Capture the cell that displays the provided text and extract its (x, y) central coordinate. 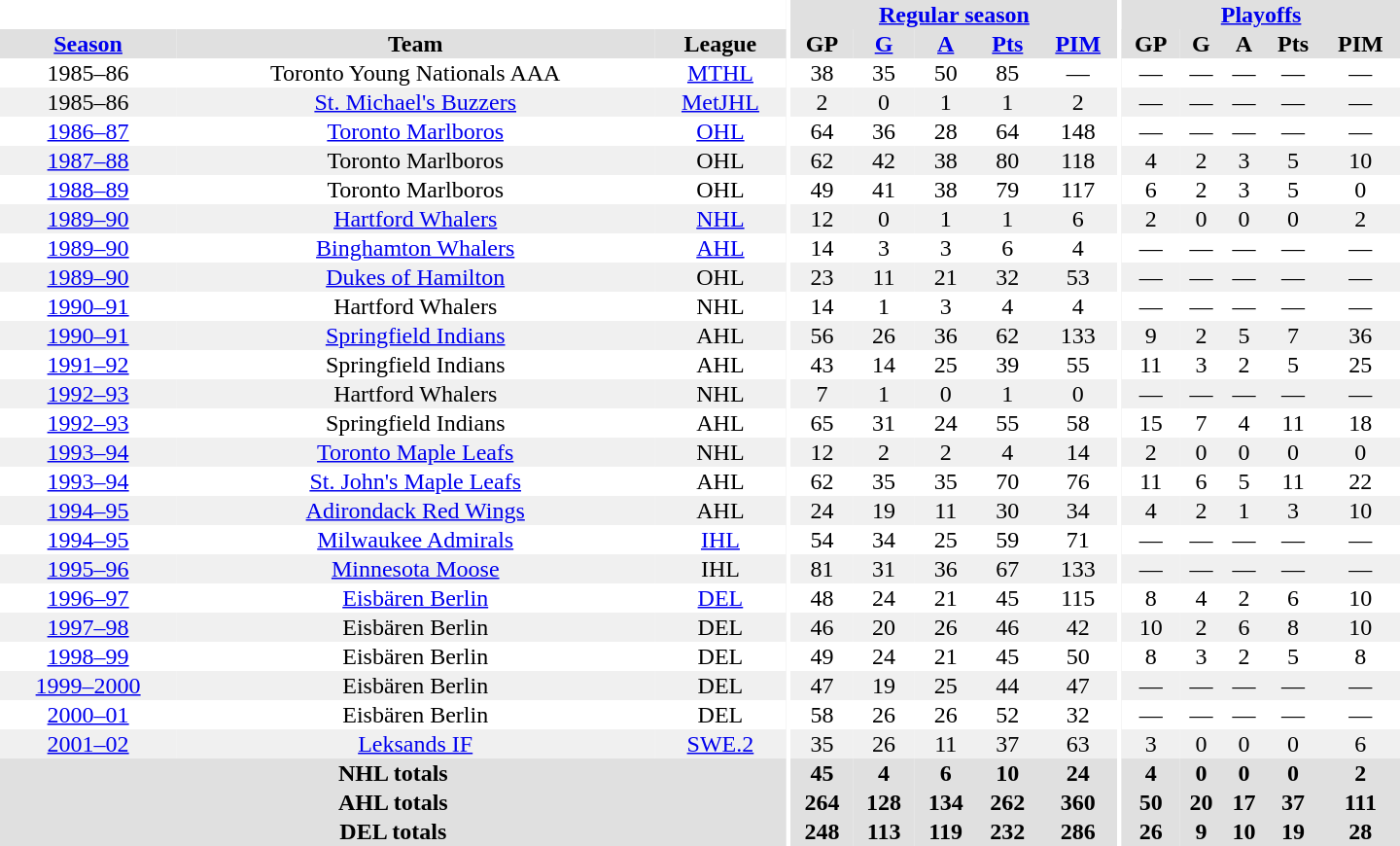
113 (884, 831)
148 (1077, 131)
MetJHL (719, 102)
85 (1008, 73)
MTHL (719, 73)
DEL totals (393, 831)
81 (822, 569)
115 (1077, 598)
22 (1361, 481)
1987–88 (87, 160)
71 (1077, 540)
Playoffs (1261, 15)
Leksands IF (415, 744)
2000–01 (87, 715)
76 (1077, 481)
1997–98 (87, 627)
128 (884, 802)
Milwaukee Admirals (415, 540)
48 (822, 598)
67 (1008, 569)
Adirondack Red Wings (415, 511)
Team (415, 44)
117 (1077, 190)
80 (1008, 160)
St. Michael's Buzzers (415, 102)
232 (1008, 831)
44 (1008, 686)
360 (1077, 802)
262 (1008, 802)
Toronto Young Nationals AAA (415, 73)
1988–89 (87, 190)
70 (1008, 481)
59 (1008, 540)
18 (1361, 423)
118 (1077, 160)
79 (1008, 190)
39 (1008, 365)
1998–99 (87, 656)
134 (946, 802)
54 (822, 540)
Minnesota Moose (415, 569)
63 (1077, 744)
53 (1077, 277)
111 (1361, 802)
1991–92 (87, 365)
Dukes of Hamilton (415, 277)
League (719, 44)
23 (822, 277)
43 (822, 365)
Regular season (955, 15)
119 (946, 831)
30 (1008, 511)
NHL totals (393, 773)
15 (1151, 423)
264 (822, 802)
1986–87 (87, 131)
Binghamton Whalers (415, 248)
65 (822, 423)
286 (1077, 831)
248 (822, 831)
St. John's Maple Leafs (415, 481)
17 (1243, 802)
41 (884, 190)
SWE.2 (719, 744)
52 (1008, 715)
56 (822, 335)
1996–97 (87, 598)
AHL totals (393, 802)
Season (87, 44)
1995–96 (87, 569)
Toronto Maple Leafs (415, 452)
2001–02 (87, 744)
1999–2000 (87, 686)
